From the cell containing the given text, extract its center point as [x, y] coordinate. 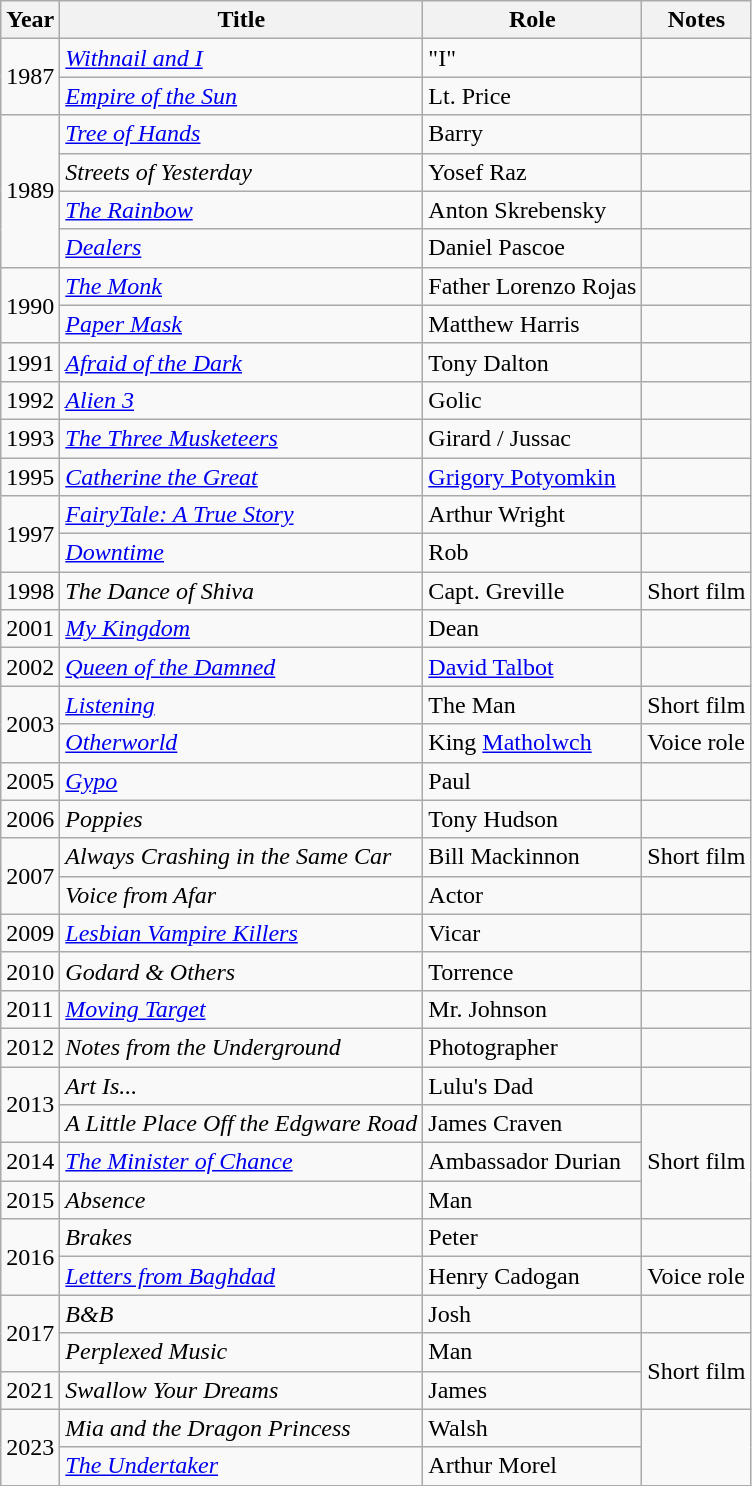
Swallow Your Dreams [242, 1390]
1987 [30, 77]
Torrence [532, 971]
Girard / Jussac [532, 438]
1997 [30, 534]
1993 [30, 438]
2009 [30, 933]
1989 [30, 191]
Listening [242, 705]
Arthur Wright [532, 515]
Actor [532, 895]
The Man [532, 705]
2001 [30, 629]
Title [242, 20]
1998 [30, 591]
2006 [30, 819]
Queen of the Damned [242, 667]
Lt. Price [532, 96]
2015 [30, 1200]
The Dance of Shiva [242, 591]
Father Lorenzo Rojas [532, 286]
The Monk [242, 286]
The Rainbow [242, 210]
Lulu's Dad [532, 1085]
Mr. Johnson [532, 1009]
Art Is... [242, 1085]
Lesbian Vampire Killers [242, 933]
1995 [30, 477]
1992 [30, 400]
Rob [532, 553]
Brakes [242, 1238]
Photographer [532, 1047]
2012 [30, 1047]
Notes from the Underground [242, 1047]
Perplexed Music [242, 1352]
Daniel Pascoe [532, 248]
Matthew Harris [532, 324]
Walsh [532, 1428]
Tony Hudson [532, 819]
2003 [30, 724]
Barry [532, 134]
Vicar [532, 933]
Letters from Baghdad [242, 1276]
Downtime [242, 553]
James [532, 1390]
Afraid of the Dark [242, 362]
Always Crashing in the Same Car [242, 857]
Peter [532, 1238]
2023 [30, 1447]
The Minister of Chance [242, 1162]
Yosef Raz [532, 172]
A Little Place Off the Edgware Road [242, 1124]
B&B [242, 1314]
Role [532, 20]
2010 [30, 971]
Golic [532, 400]
2016 [30, 1257]
2017 [30, 1333]
Grigory Potyomkin [532, 477]
King Matholwch [532, 743]
Dean [532, 629]
Bill Mackinnon [532, 857]
James Craven [532, 1124]
Otherworld [242, 743]
Moving Target [242, 1009]
1991 [30, 362]
Tony Dalton [532, 362]
Ambassador Durian [532, 1162]
2021 [30, 1390]
2011 [30, 1009]
Absence [242, 1200]
2007 [30, 876]
Tree of Hands [242, 134]
Withnail and I [242, 58]
Mia and the Dragon Princess [242, 1428]
Poppies [242, 819]
Godard & Others [242, 971]
2005 [30, 781]
2014 [30, 1162]
Year [30, 20]
Paper Mask [242, 324]
Anton Skrebensky [532, 210]
Streets of Yesterday [242, 172]
"I" [532, 58]
Henry Cadogan [532, 1276]
2013 [30, 1104]
The Undertaker [242, 1466]
The Three Musketeers [242, 438]
Catherine the Great [242, 477]
Empire of the Sun [242, 96]
Gypo [242, 781]
Capt. Greville [532, 591]
David Talbot [532, 667]
FairyTale: A True Story [242, 515]
2002 [30, 667]
Josh [532, 1314]
1990 [30, 305]
Paul [532, 781]
Dealers [242, 248]
My Kingdom [242, 629]
Arthur Morel [532, 1466]
Notes [696, 20]
Voice from Afar [242, 895]
Alien 3 [242, 400]
